Detect which cell encompasses the target text, then output its (X, Y) center coordinate. 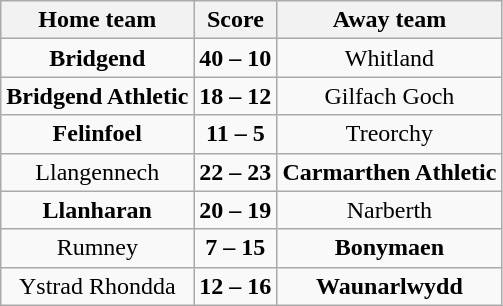
Rumney (98, 248)
Ystrad Rhondda (98, 286)
Gilfach Goch (390, 96)
Carmarthen Athletic (390, 172)
11 – 5 (236, 134)
Waunarlwydd (390, 286)
Bridgend Athletic (98, 96)
12 – 16 (236, 286)
Home team (98, 20)
Treorchy (390, 134)
Llangennech (98, 172)
18 – 12 (236, 96)
Score (236, 20)
20 – 19 (236, 210)
40 – 10 (236, 58)
Llanharan (98, 210)
Away team (390, 20)
Bonymaen (390, 248)
22 – 23 (236, 172)
Narberth (390, 210)
Bridgend (98, 58)
7 – 15 (236, 248)
Whitland (390, 58)
Felinfoel (98, 134)
